Identify which cell holds the provided text, then report its (X, Y) central coordinate. 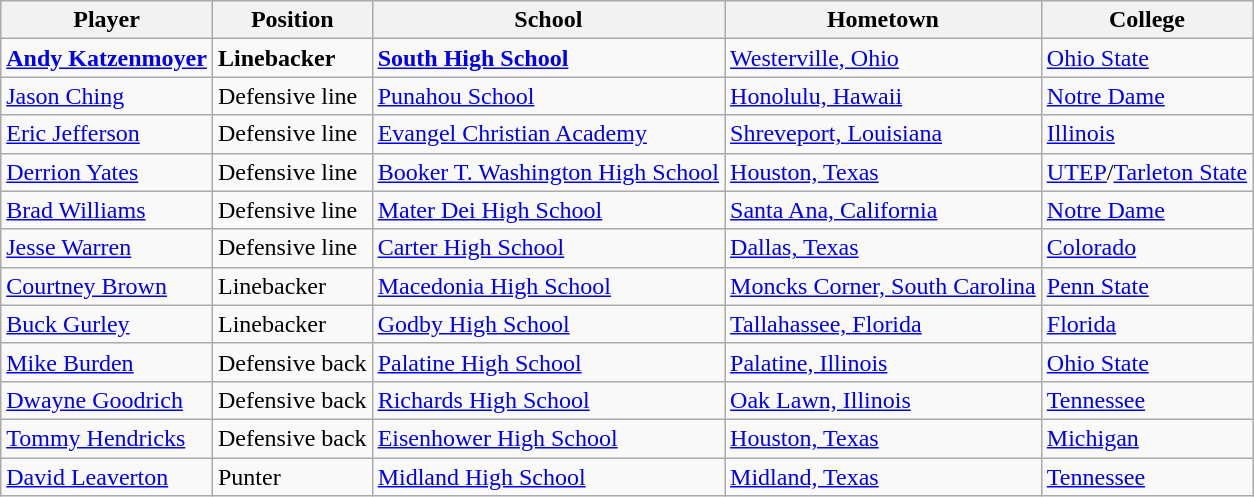
School (548, 20)
Booker T. Washington High School (548, 172)
Punahou School (548, 96)
Jesse Warren (107, 248)
Godby High School (548, 324)
Eric Jefferson (107, 134)
Brad Williams (107, 210)
Buck Gurley (107, 324)
Illinois (1146, 134)
Honolulu, Hawaii (884, 96)
Eisenhower High School (548, 438)
College (1146, 20)
Mater Dei High School (548, 210)
Dallas, Texas (884, 248)
Westerville, Ohio (884, 58)
Jason Ching (107, 96)
Palatine High School (548, 362)
South High School (548, 58)
Dwayne Goodrich (107, 400)
Moncks Corner, South Carolina (884, 286)
Hometown (884, 20)
Position (292, 20)
Macedonia High School (548, 286)
Courtney Brown (107, 286)
Midland, Texas (884, 477)
Player (107, 20)
Mike Burden (107, 362)
David Leaverton (107, 477)
Carter High School (548, 248)
Tommy Hendricks (107, 438)
Colorado (1146, 248)
Michigan (1146, 438)
Derrion Yates (107, 172)
Palatine, Illinois (884, 362)
Richards High School (548, 400)
Punter (292, 477)
Florida (1146, 324)
Evangel Christian Academy (548, 134)
Tallahassee, Florida (884, 324)
Shreveport, Louisiana (884, 134)
Penn State (1146, 286)
Santa Ana, California (884, 210)
UTEP/Tarleton State (1146, 172)
Oak Lawn, Illinois (884, 400)
Andy Katzenmoyer (107, 58)
Midland High School (548, 477)
